Scan for the cell matching the given text and deliver its [x, y] coordinate at center. 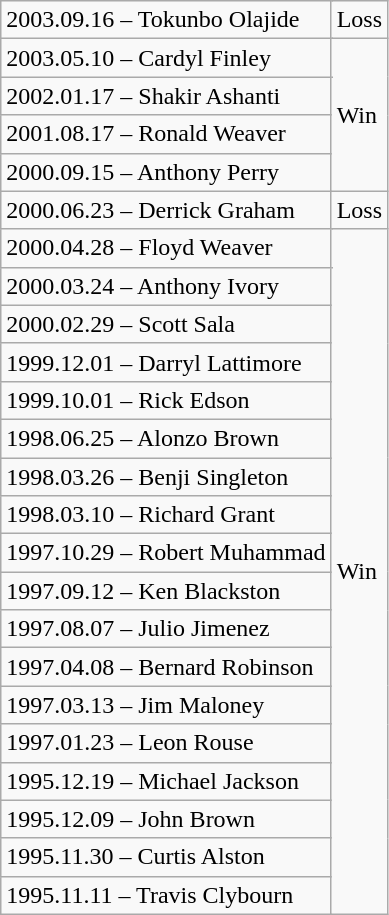
1995.12.19 – Michael Jackson [166, 781]
1997.10.29 – Robert Muhammad [166, 553]
2000.09.15 – Anthony Perry [166, 172]
2003.05.10 – Cardyl Finley [166, 58]
1997.09.12 – Ken Blackston [166, 591]
2000.06.23 – Derrick Graham [166, 210]
1995.11.30 – Curtis Alston [166, 857]
1999.12.01 – Darryl Lattimore [166, 362]
1995.12.09 – John Brown [166, 819]
2000.04.28 – Floyd Weaver [166, 248]
2003.09.16 – Tokunbo Olajide [166, 20]
1998.03.26 – Benji Singleton [166, 477]
2000.03.24 – Anthony Ivory [166, 286]
2001.08.17 – Ronald Weaver [166, 134]
1997.08.07 – Julio Jimenez [166, 629]
1997.04.08 – Bernard Robinson [166, 667]
2000.02.29 – Scott Sala [166, 324]
1998.06.25 – Alonzo Brown [166, 438]
1995.11.11 – Travis Clybourn [166, 895]
1997.03.13 – Jim Maloney [166, 705]
2002.01.17 – Shakir Ashanti [166, 96]
1997.01.23 – Leon Rouse [166, 743]
1999.10.01 – Rick Edson [166, 400]
1998.03.10 – Richard Grant [166, 515]
